Scan for the cell matching the given text and deliver its [x, y] coordinate at center. 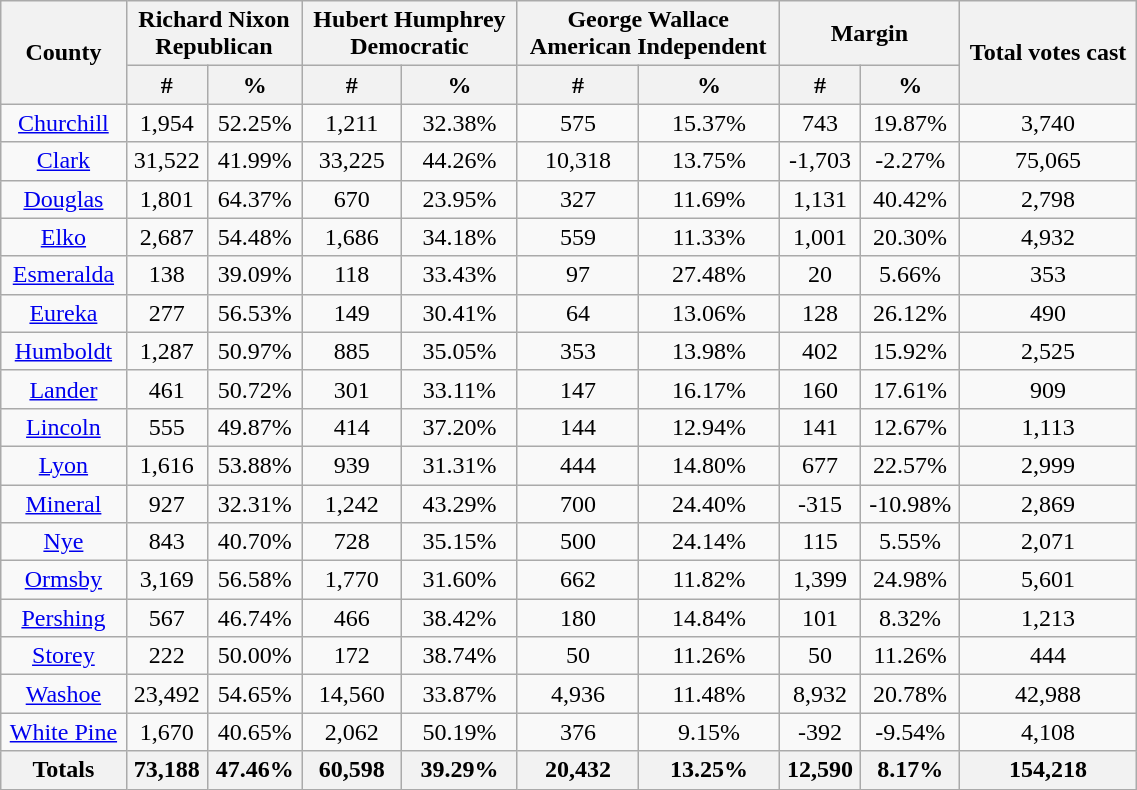
575 [578, 123]
32.38% [460, 123]
35.15% [460, 542]
1,001 [820, 237]
154,218 [1048, 770]
1,211 [352, 123]
31.31% [460, 465]
20 [820, 275]
743 [820, 123]
11.33% [710, 237]
Totals [64, 770]
Hubert HumphreyDemocratic [410, 34]
50.19% [460, 732]
1,770 [352, 580]
1,242 [352, 503]
927 [167, 503]
12.94% [710, 427]
5,601 [1048, 580]
33,225 [352, 161]
885 [352, 351]
38.42% [460, 618]
33.87% [460, 694]
George WallaceAmerican Independent [648, 34]
461 [167, 389]
1,616 [167, 465]
1,213 [1048, 618]
13.25% [710, 770]
1,113 [1048, 427]
5.66% [910, 275]
Nye [64, 542]
County [64, 52]
11.82% [710, 580]
43.29% [460, 503]
Lincoln [64, 427]
23,492 [167, 694]
662 [578, 580]
50.97% [255, 351]
54.65% [255, 694]
3,740 [1048, 123]
2,071 [1048, 542]
34.18% [460, 237]
73,188 [167, 770]
466 [352, 618]
160 [820, 389]
44.26% [460, 161]
414 [352, 427]
8.32% [910, 618]
490 [1048, 313]
White Pine [64, 732]
8,932 [820, 694]
46.74% [255, 618]
2,062 [352, 732]
4,936 [578, 694]
1,287 [167, 351]
5.55% [910, 542]
2,525 [1048, 351]
147 [578, 389]
20.30% [910, 237]
1,686 [352, 237]
42,988 [1048, 694]
1,801 [167, 199]
-315 [820, 503]
670 [352, 199]
728 [352, 542]
128 [820, 313]
8.17% [910, 770]
13.06% [710, 313]
3,169 [167, 580]
12,590 [820, 770]
-10.98% [910, 503]
23.95% [460, 199]
16.17% [710, 389]
33.11% [460, 389]
53.88% [255, 465]
1,399 [820, 580]
9.15% [710, 732]
Churchill [64, 123]
12.67% [910, 427]
1,954 [167, 123]
172 [352, 656]
2,999 [1048, 465]
555 [167, 427]
39.09% [255, 275]
144 [578, 427]
180 [578, 618]
47.46% [255, 770]
4,932 [1048, 237]
14.80% [710, 465]
376 [578, 732]
Douglas [64, 199]
Richard NixonRepublican [214, 34]
700 [578, 503]
54.48% [255, 237]
Margin [869, 34]
19.87% [910, 123]
559 [578, 237]
222 [167, 656]
Lyon [64, 465]
500 [578, 542]
141 [820, 427]
31.60% [460, 580]
402 [820, 351]
843 [167, 542]
37.20% [460, 427]
11.69% [710, 199]
40.42% [910, 199]
1,670 [167, 732]
Lander [64, 389]
24.40% [710, 503]
31,522 [167, 161]
24.98% [910, 580]
301 [352, 389]
Mineral [64, 503]
52.25% [255, 123]
-2.27% [910, 161]
-1,703 [820, 161]
11.48% [710, 694]
49.87% [255, 427]
10,318 [578, 161]
Total votes cast [1048, 52]
40.65% [255, 732]
50.72% [255, 389]
35.05% [460, 351]
2,869 [1048, 503]
Washoe [64, 694]
33.43% [460, 275]
41.99% [255, 161]
118 [352, 275]
138 [167, 275]
Eureka [64, 313]
13.98% [710, 351]
909 [1048, 389]
38.74% [460, 656]
677 [820, 465]
40.70% [255, 542]
Pershing [64, 618]
39.29% [460, 770]
4,108 [1048, 732]
14,560 [352, 694]
60,598 [352, 770]
277 [167, 313]
15.37% [710, 123]
22.57% [910, 465]
-9.54% [910, 732]
939 [352, 465]
-392 [820, 732]
32.31% [255, 503]
15.92% [910, 351]
26.12% [910, 313]
20.78% [910, 694]
30.41% [460, 313]
97 [578, 275]
13.75% [710, 161]
56.53% [255, 313]
50.00% [255, 656]
Storey [64, 656]
Ormsby [64, 580]
Elko [64, 237]
17.61% [910, 389]
149 [352, 313]
20,432 [578, 770]
Esmeralda [64, 275]
101 [820, 618]
56.58% [255, 580]
2,798 [1048, 199]
64.37% [255, 199]
Clark [64, 161]
1,131 [820, 199]
115 [820, 542]
327 [578, 199]
24.14% [710, 542]
14.84% [710, 618]
567 [167, 618]
27.48% [710, 275]
2,687 [167, 237]
75,065 [1048, 161]
64 [578, 313]
Humboldt [64, 351]
